Return (x, y) of the center of cell containing provided text 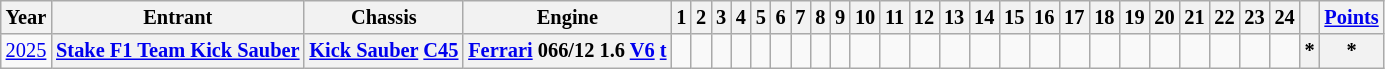
Points (1351, 17)
2025 (26, 51)
4 (741, 17)
11 (894, 17)
7 (800, 17)
8 (820, 17)
6 (781, 17)
3 (721, 17)
16 (1044, 17)
19 (1134, 17)
12 (924, 17)
15 (1014, 17)
Year (26, 17)
2 (701, 17)
24 (1285, 17)
22 (1224, 17)
20 (1164, 17)
Chassis (384, 17)
Stake F1 Team Kick Sauber (178, 51)
21 (1194, 17)
Entrant (178, 17)
23 (1255, 17)
Kick Sauber C45 (384, 51)
14 (984, 17)
17 (1074, 17)
10 (865, 17)
Ferrari 066/12 1.6 V6 t (567, 51)
9 (840, 17)
Engine (567, 17)
5 (761, 17)
18 (1104, 17)
1 (681, 17)
13 (954, 17)
